Output the (x, y) coordinate of the center of the cell containing the given text.  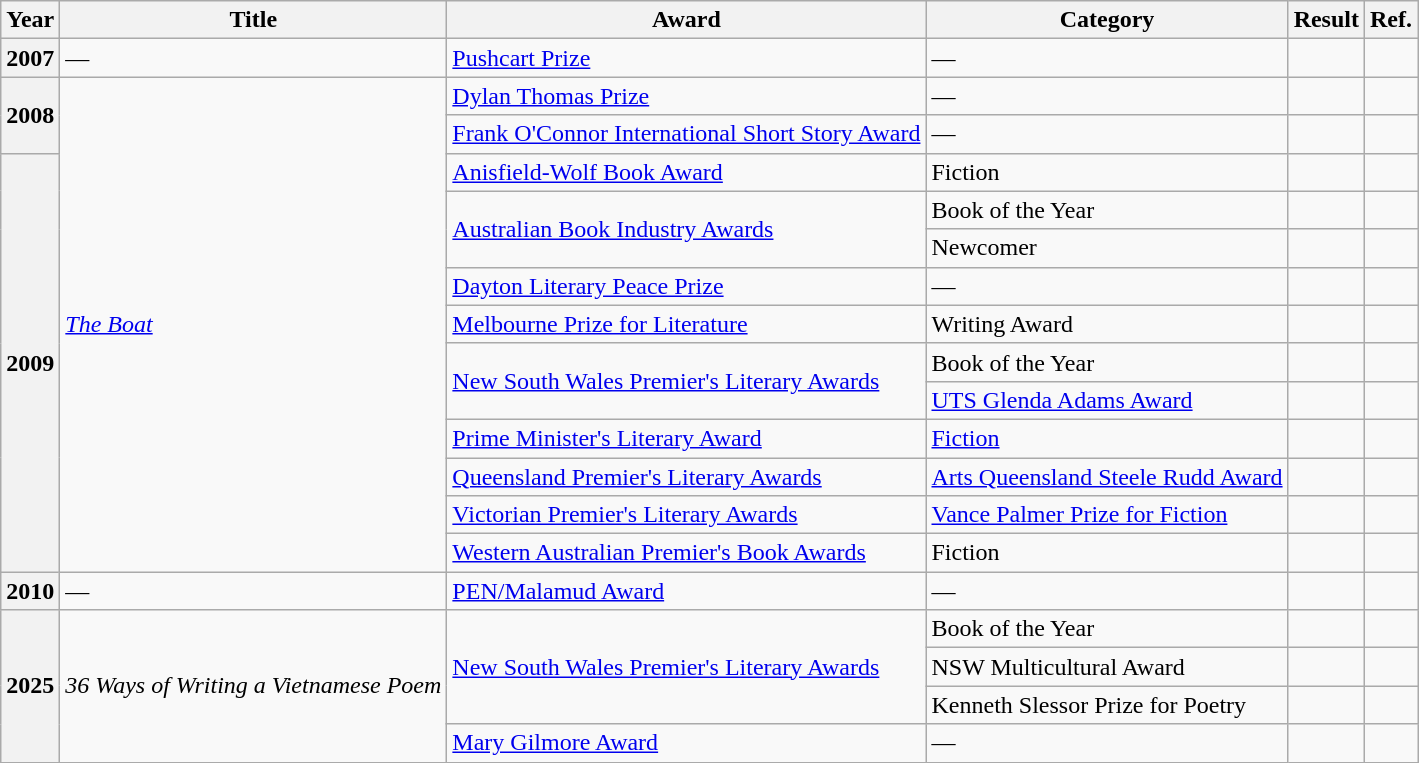
Award (686, 20)
Melbourne Prize for Literature (686, 324)
2025 (30, 686)
2008 (30, 115)
Arts Queensland Steele Rudd Award (1107, 477)
PEN/Malamud Award (686, 591)
Vance Palmer Prize for Fiction (1107, 515)
UTS Glenda Adams Award (1107, 400)
Result (1326, 20)
Pushcart Prize (686, 58)
Dayton Literary Peace Prize (686, 286)
The Boat (254, 324)
Newcomer (1107, 248)
Kenneth Slessor Prize for Poetry (1107, 705)
Western Australian Premier's Book Awards (686, 553)
Frank O'Connor International Short Story Award (686, 134)
Australian Book Industry Awards (686, 229)
Category (1107, 20)
36 Ways of Writing a Vietnamese Poem (254, 686)
Anisfield-Wolf Book Award (686, 172)
NSW Multicultural Award (1107, 667)
2007 (30, 58)
Writing Award (1107, 324)
2009 (30, 362)
Title (254, 20)
Year (30, 20)
Victorian Premier's Literary Awards (686, 515)
2010 (30, 591)
Prime Minister's Literary Award (686, 438)
Ref. (1392, 20)
Dylan Thomas Prize (686, 96)
Queensland Premier's Literary Awards (686, 477)
Mary Gilmore Award (686, 743)
